From the cell containing the given text, extract its center point as [x, y] coordinate. 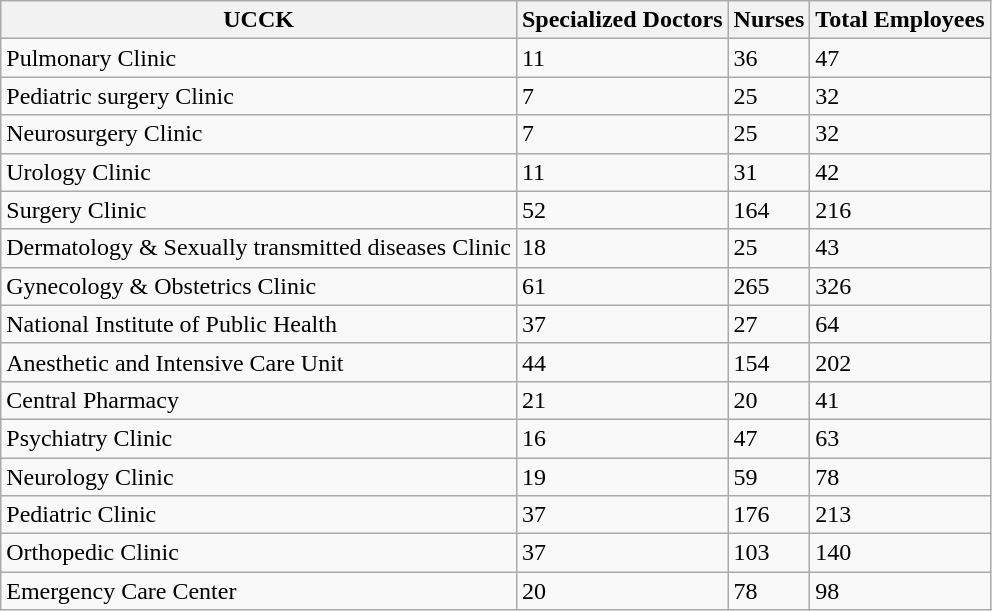
Surgery Clinic [259, 210]
43 [900, 248]
27 [769, 324]
Total Employees [900, 20]
41 [900, 400]
140 [900, 553]
Neurosurgery Clinic [259, 134]
176 [769, 515]
Pediatric surgery Clinic [259, 96]
Specialized Doctors [622, 20]
Orthopedic Clinic [259, 553]
Urology Clinic [259, 172]
National Institute of Public Health [259, 324]
16 [622, 438]
103 [769, 553]
265 [769, 286]
Pediatric Clinic [259, 515]
42 [900, 172]
44 [622, 362]
Emergency Care Center [259, 591]
Neurology Clinic [259, 477]
Psychiatry Clinic [259, 438]
154 [769, 362]
19 [622, 477]
Central Pharmacy [259, 400]
59 [769, 477]
61 [622, 286]
213 [900, 515]
31 [769, 172]
UCCK [259, 20]
Dermatology & Sexually transmitted diseases Clinic [259, 248]
202 [900, 362]
Pulmonary Clinic [259, 58]
164 [769, 210]
64 [900, 324]
Gynecology & Obstetrics Clinic [259, 286]
63 [900, 438]
326 [900, 286]
98 [900, 591]
216 [900, 210]
21 [622, 400]
52 [622, 210]
Nurses [769, 20]
36 [769, 58]
18 [622, 248]
Anesthetic and Intensive Care Unit [259, 362]
